Output the [x, y] coordinate of the center of the cell containing the given text.  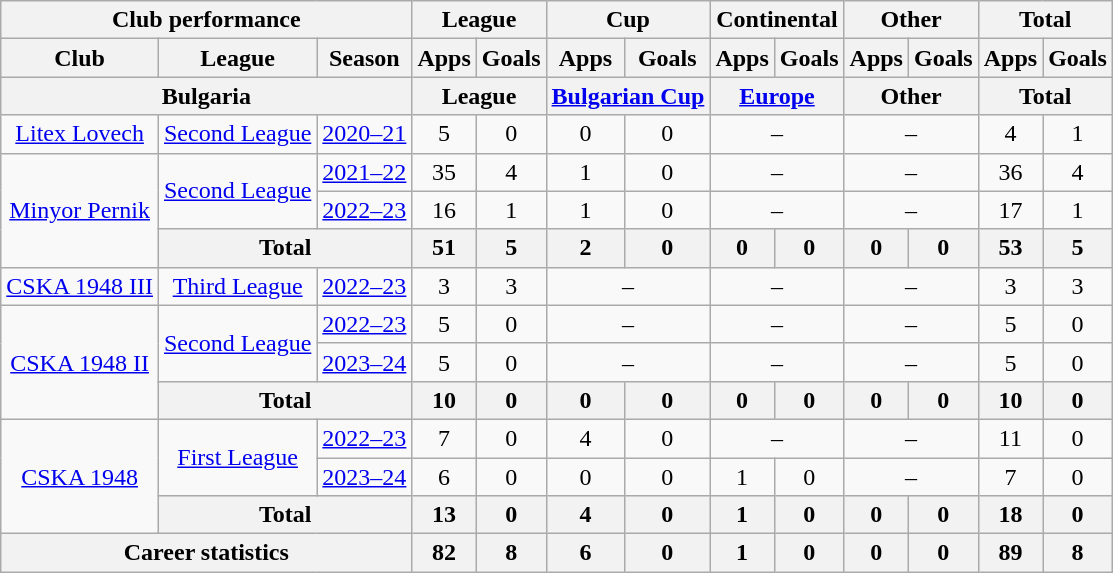
16 [444, 210]
Third League [237, 286]
First League [237, 457]
Career statistics [206, 553]
17 [1010, 210]
2021–22 [364, 172]
Club [80, 58]
Club performance [206, 20]
13 [444, 515]
Minyor Pernik [80, 210]
Season [364, 58]
Litex Lovech [80, 134]
2 [586, 248]
Europe [777, 96]
2020–21 [364, 134]
89 [1010, 553]
Continental [777, 20]
Bulgarian Cup [628, 96]
CSKA 1948 [80, 476]
53 [1010, 248]
Bulgaria [206, 96]
11 [1010, 438]
51 [444, 248]
Cup [628, 20]
CSKA 1948 II [80, 362]
82 [444, 553]
18 [1010, 515]
CSKA 1948 III [80, 286]
36 [1010, 172]
35 [444, 172]
